Return [x, y] of the center of cell containing provided text 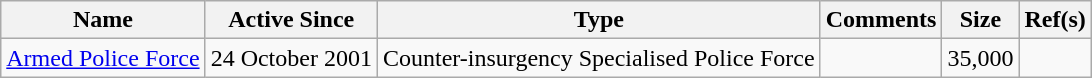
Armed Police Force [103, 58]
Type [598, 20]
Name [103, 20]
Comments [881, 20]
35,000 [980, 58]
Active Since [291, 20]
Counter-insurgency Specialised Police Force [598, 58]
Ref(s) [1055, 20]
24 October 2001 [291, 58]
Size [980, 20]
